Identify which cell holds the provided text, then report its [x, y] central coordinate. 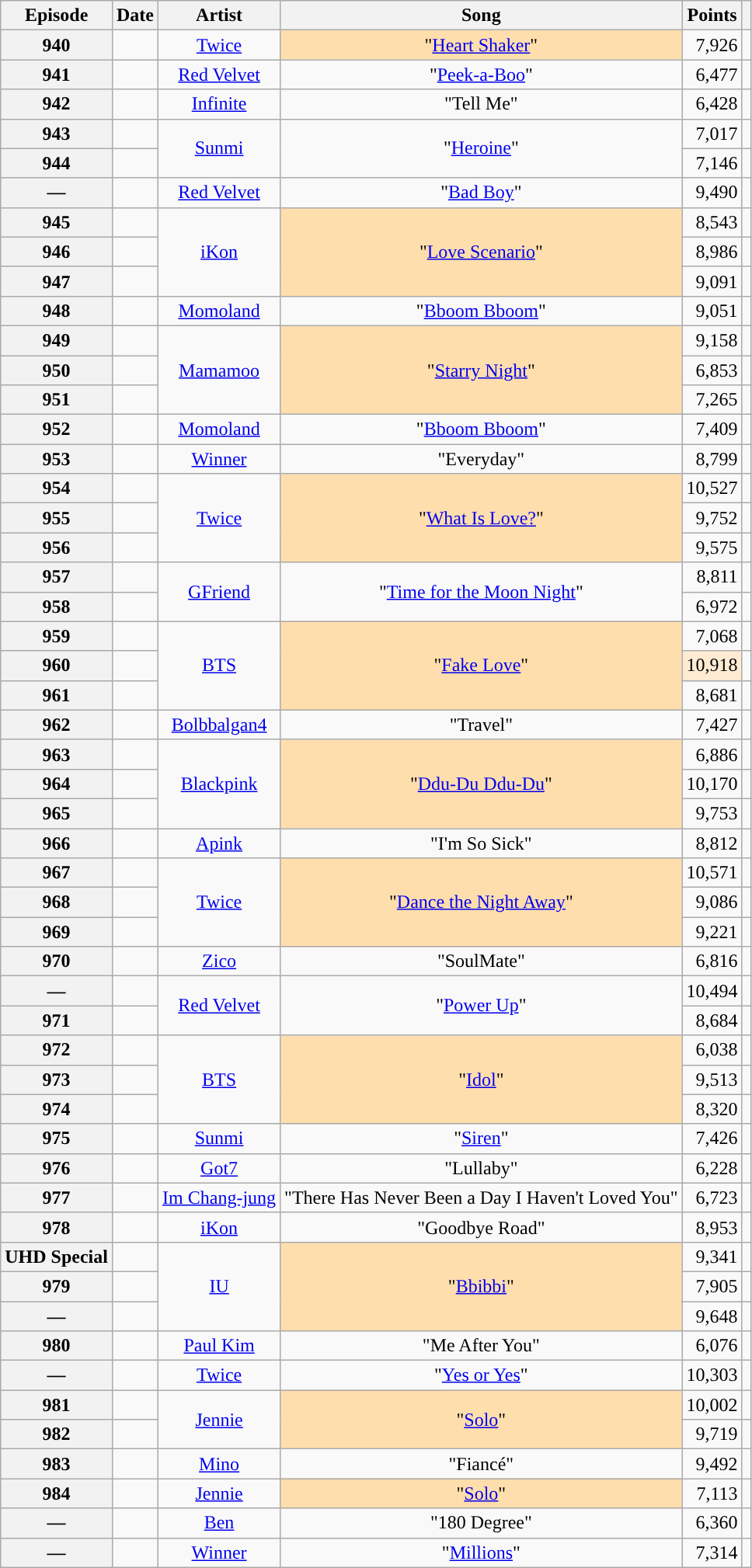
10,571 [712, 873]
976 [57, 1168]
"Heart Shaker" [482, 45]
7,926 [712, 45]
"Power Up" [482, 1006]
963 [57, 754]
6,428 [712, 104]
954 [57, 488]
955 [57, 518]
979 [57, 1286]
7,409 [712, 429]
973 [57, 1080]
8,799 [712, 459]
"180 Degree" [482, 1523]
984 [57, 1493]
946 [57, 252]
6,853 [712, 370]
981 [57, 1405]
9,051 [712, 311]
968 [57, 902]
"There Has Never Been a Day I Haven't Loved You" [482, 1198]
10,918 [712, 666]
7,113 [712, 1493]
9,752 [712, 518]
UHD Special [57, 1257]
Zico [219, 961]
Mamamoo [219, 370]
Episode [57, 16]
"Siren" [482, 1139]
"Idol" [482, 1080]
6,816 [712, 961]
Bolbbalgan4 [219, 725]
"Fake Love" [482, 666]
Date [135, 16]
Points [712, 16]
9,492 [712, 1464]
980 [57, 1346]
959 [57, 636]
6,038 [712, 1050]
969 [57, 932]
Paul Kim [219, 1346]
"Heroine" [482, 148]
10,170 [712, 784]
983 [57, 1464]
6,228 [712, 1168]
7,314 [712, 1552]
947 [57, 281]
974 [57, 1109]
"Love Scenario" [482, 252]
8,543 [712, 222]
7,017 [712, 134]
IU [219, 1286]
Ben [219, 1523]
7,426 [712, 1139]
6,972 [712, 607]
Artist [219, 16]
8,812 [712, 843]
958 [57, 607]
967 [57, 873]
8,953 [712, 1227]
"Tell Me" [482, 104]
Mino [219, 1464]
"Bbibbi" [482, 1286]
"Millions" [482, 1552]
8,681 [712, 695]
"Me After You" [482, 1346]
8,684 [712, 1020]
6,360 [712, 1523]
953 [57, 459]
Got7 [219, 1168]
962 [57, 725]
GFriend [219, 592]
"What Is Love?" [482, 518]
948 [57, 311]
982 [57, 1434]
7,146 [712, 163]
970 [57, 961]
Apink [219, 843]
"Yes or Yes" [482, 1375]
8,320 [712, 1109]
"Peek-a-Boo" [482, 75]
965 [57, 813]
950 [57, 370]
945 [57, 222]
9,158 [712, 340]
"Time for the Moon Night" [482, 592]
"Dance the Night Away" [482, 902]
6,477 [712, 75]
964 [57, 784]
9,086 [712, 902]
9,221 [712, 932]
978 [57, 1227]
966 [57, 843]
"Ddu-Du Ddu-Du" [482, 784]
Blackpink [219, 784]
7,427 [712, 725]
9,341 [712, 1257]
971 [57, 1020]
6,076 [712, 1346]
"Travel" [482, 725]
961 [57, 695]
9,575 [712, 548]
941 [57, 75]
975 [57, 1139]
9,719 [712, 1434]
9,513 [712, 1080]
956 [57, 548]
Song [482, 16]
9,091 [712, 281]
6,723 [712, 1198]
7,905 [712, 1286]
10,002 [712, 1405]
Im Chang-jung [219, 1198]
8,986 [712, 252]
"Lullaby" [482, 1168]
977 [57, 1198]
9,490 [712, 193]
944 [57, 163]
10,527 [712, 488]
951 [57, 400]
"Everyday" [482, 459]
7,068 [712, 636]
972 [57, 1050]
957 [57, 577]
942 [57, 104]
10,494 [712, 991]
960 [57, 666]
"Bad Boy" [482, 193]
943 [57, 134]
"SoulMate" [482, 961]
10,303 [712, 1375]
952 [57, 429]
8,811 [712, 577]
6,886 [712, 754]
9,753 [712, 813]
"Fiancé" [482, 1464]
"I'm So Sick" [482, 843]
940 [57, 45]
"Goodbye Road" [482, 1227]
"Starry Night" [482, 370]
7,265 [712, 400]
949 [57, 340]
9,648 [712, 1316]
Infinite [219, 104]
